Output the (X, Y) coordinate of the center of the cell containing the given text.  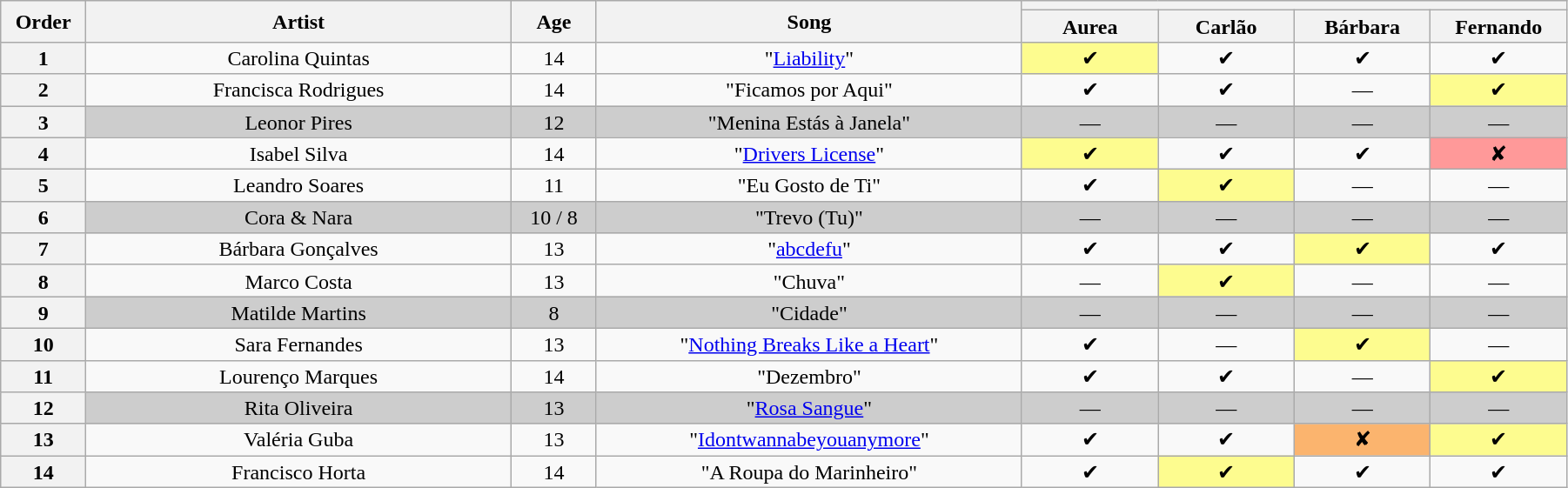
"Liability" (809, 57)
Rita Oliveira (299, 409)
Aurea (1089, 26)
Carolina Quintas (299, 57)
Sara Fernandes (299, 344)
Order (44, 22)
Leonor Pires (299, 122)
Leandro Soares (299, 186)
Isabel Silva (299, 153)
"Rosa Sangue" (809, 409)
Francisco Horta (299, 471)
Carlão (1226, 26)
"Idontwannabeyouanymore" (809, 440)
6 (44, 217)
Bárbara (1362, 26)
"Dezembro" (809, 376)
Marco Costa (299, 280)
"Menina Estás à Janela" (809, 122)
"Cidade" (809, 313)
1 (44, 57)
Fernando (1498, 26)
Bárbara Gonçalves (299, 249)
Cora & Nara (299, 217)
Francisca Rodrigues (299, 90)
7 (44, 249)
4 (44, 153)
"A Roupa do Marinheiro" (809, 471)
Age (554, 22)
3 (44, 122)
"Nothing Breaks Like a Heart" (809, 344)
Valéria Guba (299, 440)
5 (44, 186)
9 (44, 313)
Artist (299, 22)
Song (809, 22)
"Eu Gosto de Ti" (809, 186)
10 / 8 (554, 217)
2 (44, 90)
"Chuva" (809, 280)
Matilde Martins (299, 313)
"Ficamos por Aqui" (809, 90)
10 (44, 344)
Lourenço Marques (299, 376)
"Trevo (Tu)" (809, 217)
"Drivers License" (809, 153)
"abcdefu" (809, 249)
